Capture the cell that displays the provided text and extract its (X, Y) central coordinate. 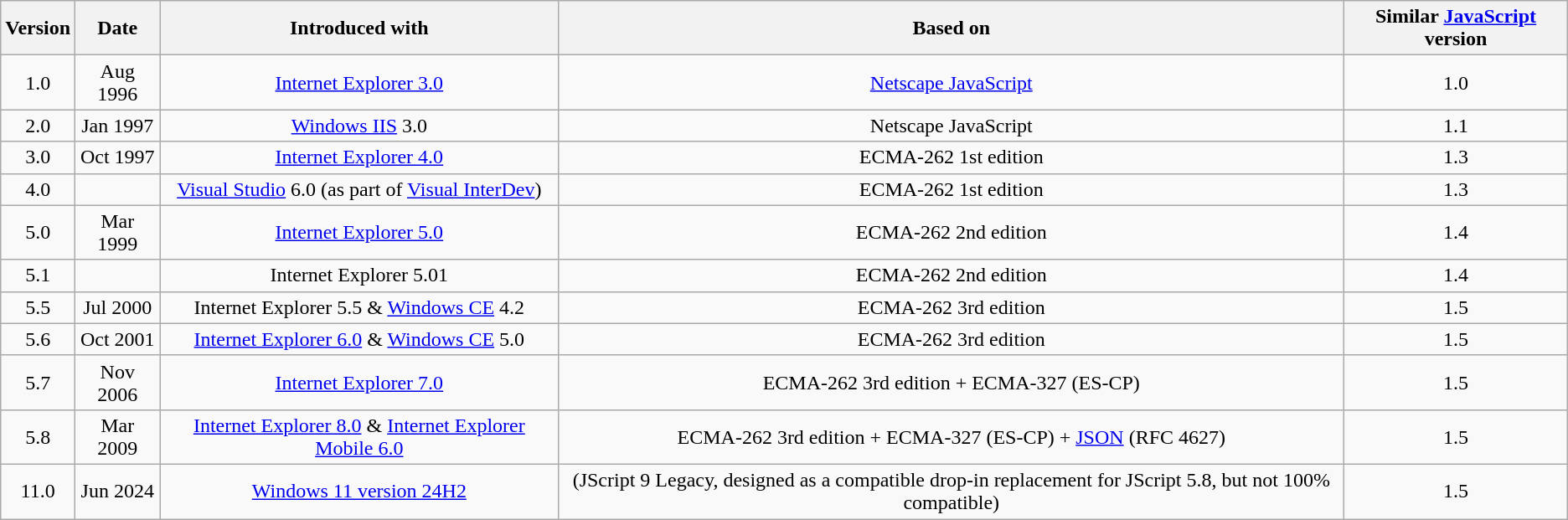
Nov 2006 (117, 382)
Internet Explorer 5.5 & Windows CE 4.2 (359, 307)
1.1 (1456, 126)
Internet Explorer 4.0 (359, 157)
5.1 (39, 275)
ECMA-262 3rd edition + ECMA-327 (ES-CP) + JSON (RFC 4627) (952, 437)
Based on (952, 28)
Visual Studio 6.0 (as part of Visual InterDev) (359, 189)
Mar 1999 (117, 233)
Mar 2009 (117, 437)
Aug 1996 (117, 82)
5.8 (39, 437)
5.7 (39, 382)
Internet Explorer 7.0 (359, 382)
5.6 (39, 339)
Windows IIS 3.0 (359, 126)
Jun 2024 (117, 491)
Oct 1997 (117, 157)
5.0 (39, 233)
5.5 (39, 307)
4.0 (39, 189)
2.0 (39, 126)
Internet Explorer 8.0 & Internet Explorer Mobile 6.0 (359, 437)
Internet Explorer 6.0 & Windows CE 5.0 (359, 339)
3.0 (39, 157)
Windows 11 version 24H2 (359, 491)
ECMA-262 3rd edition + ECMA-327 (ES-CP) (952, 382)
Internet Explorer 3.0 (359, 82)
11.0 (39, 491)
Oct 2001 (117, 339)
Internet Explorer 5.01 (359, 275)
Jul 2000 (117, 307)
Version (39, 28)
Introduced with (359, 28)
Similar JavaScript version (1456, 28)
Date (117, 28)
Jan 1997 (117, 126)
(JScript 9 Legacy, designed as a compatible drop-in replacement for JScript 5.8, but not 100% compatible) (952, 491)
Internet Explorer 5.0 (359, 233)
